Provide the (x, y) coordinate of the cell's center where the given text is located.  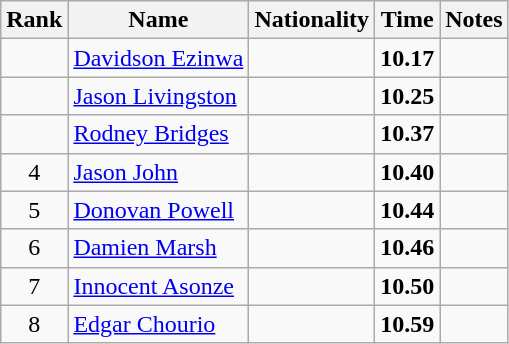
Nationality (312, 20)
Innocent Asonze (158, 286)
10.17 (408, 58)
Rank (34, 20)
6 (34, 248)
Name (158, 20)
10.25 (408, 96)
10.44 (408, 210)
Damien Marsh (158, 248)
Notes (474, 20)
8 (34, 324)
10.46 (408, 248)
10.37 (408, 134)
Edgar Chourio (158, 324)
Rodney Bridges (158, 134)
Donovan Powell (158, 210)
7 (34, 286)
Time (408, 20)
Davidson Ezinwa (158, 58)
5 (34, 210)
10.50 (408, 286)
4 (34, 172)
Jason Livingston (158, 96)
Jason John (158, 172)
10.59 (408, 324)
10.40 (408, 172)
